Pinpoint the cell where the given text exists, returning its [x, y] midpoint coordinate. 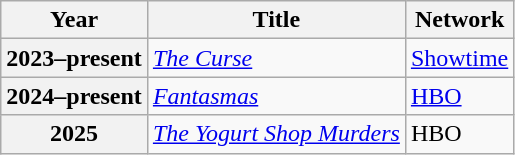
2024–present [74, 96]
2023–present [74, 58]
The Yogurt Shop Murders [276, 134]
Fantasmas [276, 96]
2025 [74, 134]
Year [74, 20]
Title [276, 20]
Showtime [459, 58]
The Curse [276, 58]
Network [459, 20]
